Provide the (x, y) coordinate of the cell's center where the given text is located.  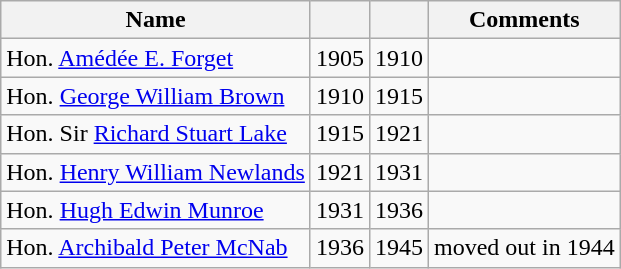
moved out in 1944 (524, 248)
Hon. George William Brown (156, 96)
Hon. Hugh Edwin Munroe (156, 210)
Hon. Sir Richard Stuart Lake (156, 134)
Comments (524, 20)
1905 (340, 58)
Hon. Amédée E. Forget (156, 58)
1945 (398, 248)
Hon. Archibald Peter McNab (156, 248)
Hon. Henry William Newlands (156, 172)
Name (156, 20)
